From the cell containing the given text, extract its center point as (X, Y) coordinate. 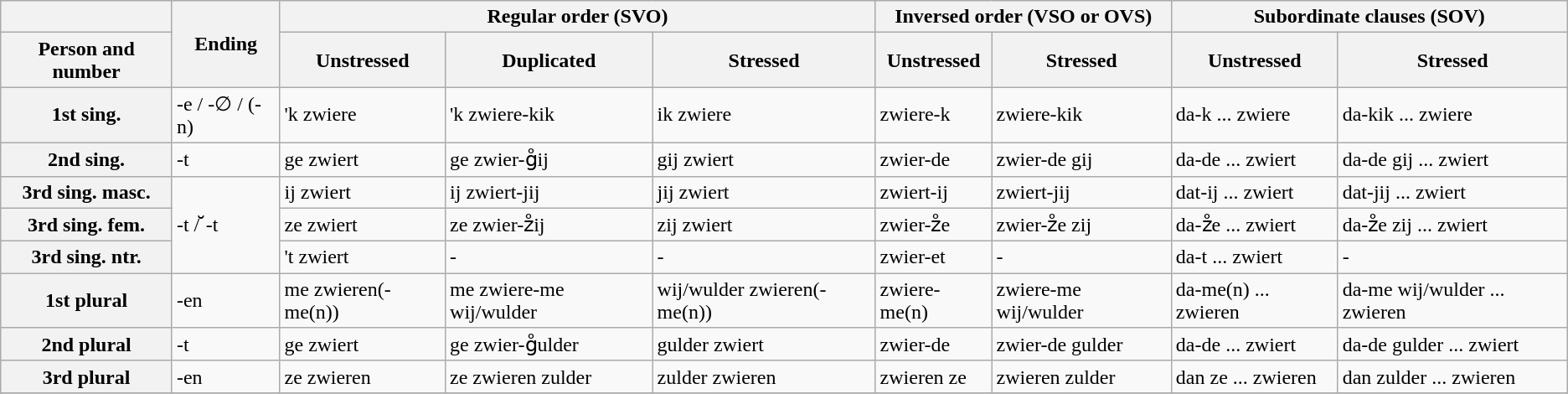
da-kik ... zwiere (1452, 116)
Ending (226, 44)
zwiere-me(n) (933, 300)
zulder zwieren (764, 376)
zwier-de gulder (1081, 345)
da-me(n) ... zwieren (1255, 300)
zwier-z̊e zij (1081, 225)
ge zwier-g̊ulder (549, 345)
'k zwiere-kik (549, 116)
ij zwiert-jij (549, 192)
dan ze ... zwieren (1255, 376)
dat-jij ... zwiert (1452, 192)
zij zwiert (764, 225)
da-de gulder ... zwiert (1452, 345)
't zwiert (363, 257)
da-k ... zwiere (1255, 116)
me zwiere-me wij/wulder (549, 300)
da-me wij/wulder ... zwieren (1452, 300)
da-t ... zwiert (1255, 257)
gij zwiert (764, 159)
da-z̊e zij ... zwiert (1452, 225)
zwieren zulder (1081, 376)
'k zwiere (363, 116)
1st plural (87, 300)
ik zwiere (764, 116)
Person and number (87, 60)
ze zwieren (363, 376)
gulder zwiert (764, 345)
da-de gij ... zwiert (1452, 159)
1st sing. (87, 116)
zwier-de gij (1081, 159)
zwier-et (933, 257)
2nd sing. (87, 159)
ze zwieren zulder (549, 376)
Duplicated (549, 60)
3rd sing. masc. (87, 192)
zwieren ze (933, 376)
wij/wulder zwieren(-me(n)) (764, 300)
-e / -∅ / (-n) (226, 116)
zwiere-kik (1081, 116)
-t / ̆-t (226, 225)
ze zwiert (363, 225)
me zwieren(-me(n)) (363, 300)
dat-ij ... zwiert (1255, 192)
2nd plural (87, 345)
3rd sing. ntr. (87, 257)
Subordinate clauses (SOV) (1369, 17)
zwier-z̊e (933, 225)
zwiere-me wij/wulder (1081, 300)
da-z̊e ... zwiert (1255, 225)
zwiert-ij (933, 192)
zwiert-jij (1081, 192)
ij zwiert (363, 192)
zwiere-k (933, 116)
Inversed order (VSO or OVS) (1024, 17)
jij zwiert (764, 192)
ge zwier-g̊ij (549, 159)
3rd plural (87, 376)
ze zwier-z̊ij (549, 225)
Regular order (SVO) (578, 17)
3rd sing. fem. (87, 225)
dan zulder ... zwieren (1452, 376)
